Return [x, y] of the center of cell containing provided text 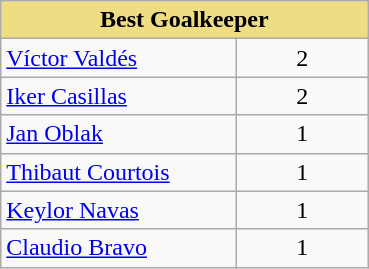
Thibaut Courtois [119, 172]
Iker Casillas [119, 96]
Best Goalkeeper [184, 20]
Jan Oblak [119, 134]
Keylor Navas [119, 210]
Víctor Valdés [119, 58]
Claudio Bravo [119, 248]
